Capture the cell that displays the provided text and extract its (X, Y) central coordinate. 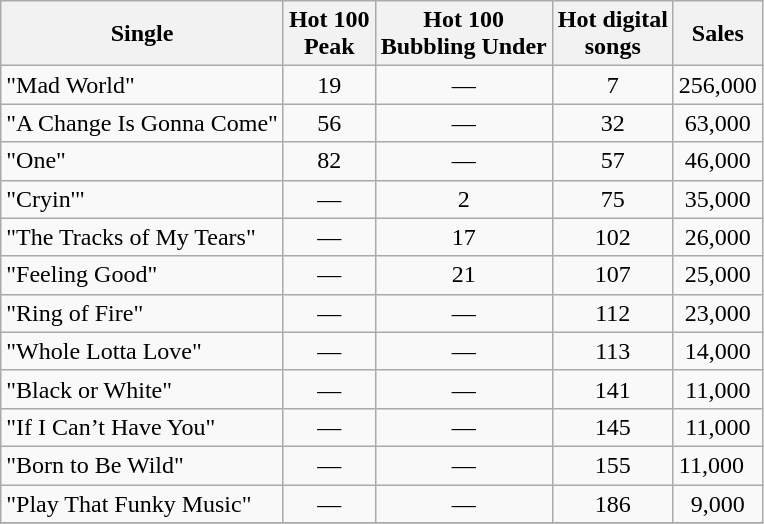
7 (612, 85)
Hot digitalsongs (612, 34)
26,000 (718, 237)
9,000 (718, 503)
56 (329, 123)
75 (612, 199)
107 (612, 275)
"Play That Funky Music" (142, 503)
57 (612, 161)
"One" (142, 161)
23,000 (718, 313)
82 (329, 161)
112 (612, 313)
145 (612, 427)
46,000 (718, 161)
"If I Can’t Have You" (142, 427)
"Mad World" (142, 85)
Single (142, 34)
63,000 (718, 123)
"Feeling Good" (142, 275)
102 (612, 237)
Hot 100Bubbling Under (464, 34)
Hot 100Peak (329, 34)
"Black or White" (142, 389)
25,000 (718, 275)
141 (612, 389)
"Cryin'" (142, 199)
186 (612, 503)
256,000 (718, 85)
32 (612, 123)
"Ring of Fire" (142, 313)
155 (612, 465)
14,000 (718, 351)
17 (464, 237)
"Born to Be Wild" (142, 465)
113 (612, 351)
35,000 (718, 199)
19 (329, 85)
Sales (718, 34)
"The Tracks of My Tears" (142, 237)
2 (464, 199)
"Whole Lotta Love" (142, 351)
21 (464, 275)
"A Change Is Gonna Come" (142, 123)
